Return (X, Y) of the center of cell containing provided text 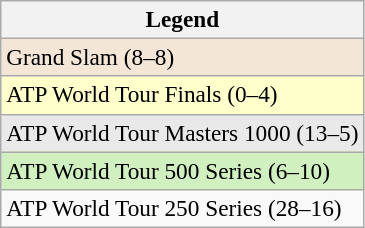
Grand Slam (8–8) (182, 57)
ATP World Tour 250 Series (28–16) (182, 208)
ATP World Tour Masters 1000 (13–5) (182, 133)
Legend (182, 19)
ATP World Tour 500 Series (6–10) (182, 170)
ATP World Tour Finals (0–4) (182, 95)
